Find where the given text appears and provide that cell's center as (X, Y) coordinate. 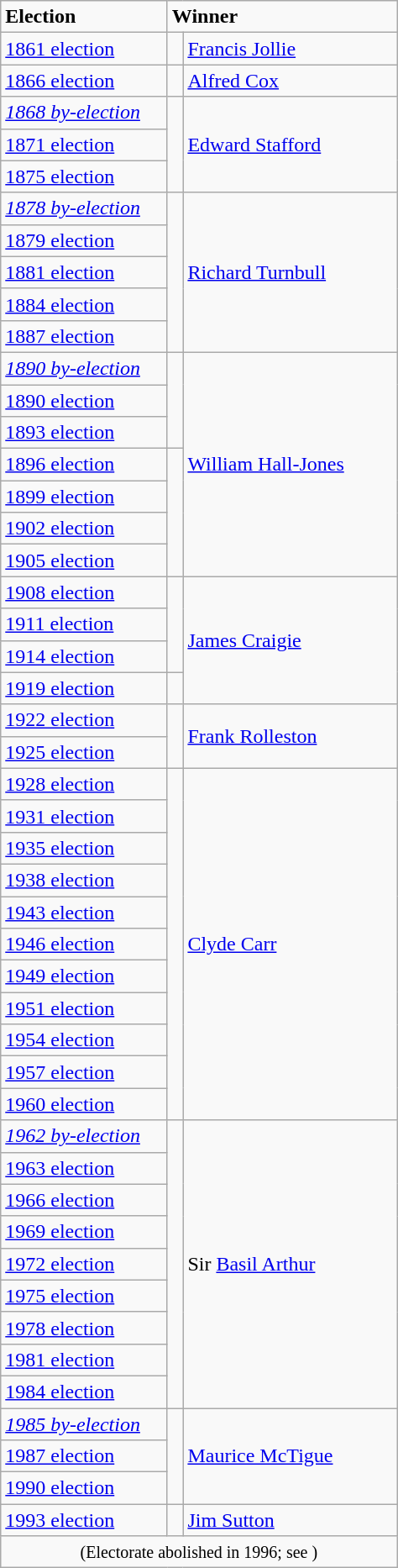
1943 election (84, 912)
1981 election (84, 1360)
1925 election (84, 752)
William Hall-Jones (291, 464)
1954 election (84, 1040)
1887 election (84, 336)
1866 election (84, 81)
1990 election (84, 1488)
1985 by-election (84, 1424)
1987 election (84, 1456)
1951 election (84, 1008)
1868 by-election (84, 113)
1875 election (84, 176)
1993 election (84, 1520)
James Craigie (291, 640)
1969 election (84, 1232)
1946 election (84, 944)
1914 election (84, 656)
1905 election (84, 560)
1890 by-election (84, 368)
Richard Turnbull (291, 272)
Maurice McTigue (291, 1456)
1931 election (84, 816)
1861 election (84, 49)
1871 election (84, 145)
Francis Jollie (291, 49)
Sir Basil Arthur (291, 1264)
Alfred Cox (291, 81)
1881 election (84, 272)
1962 by-election (84, 1136)
Winner (282, 17)
1935 election (84, 848)
Clyde Carr (291, 944)
Frank Rolleston (291, 736)
1975 election (84, 1296)
1878 by-election (84, 208)
1928 election (84, 784)
1960 election (84, 1104)
(Electorate abolished in 1996; see ) (199, 1552)
1911 election (84, 624)
1978 election (84, 1328)
1984 election (84, 1392)
1963 election (84, 1168)
1938 election (84, 880)
1890 election (84, 401)
1957 election (84, 1072)
1972 election (84, 1264)
1949 election (84, 976)
Edward Stafford (291, 145)
1922 election (84, 720)
1919 election (84, 688)
1899 election (84, 497)
Election (84, 17)
1908 election (84, 592)
1884 election (84, 304)
1879 election (84, 240)
1893 election (84, 433)
Jim Sutton (291, 1520)
1966 election (84, 1200)
1902 election (84, 529)
1896 election (84, 465)
